Scan for the cell matching the given text and deliver its [x, y] coordinate at center. 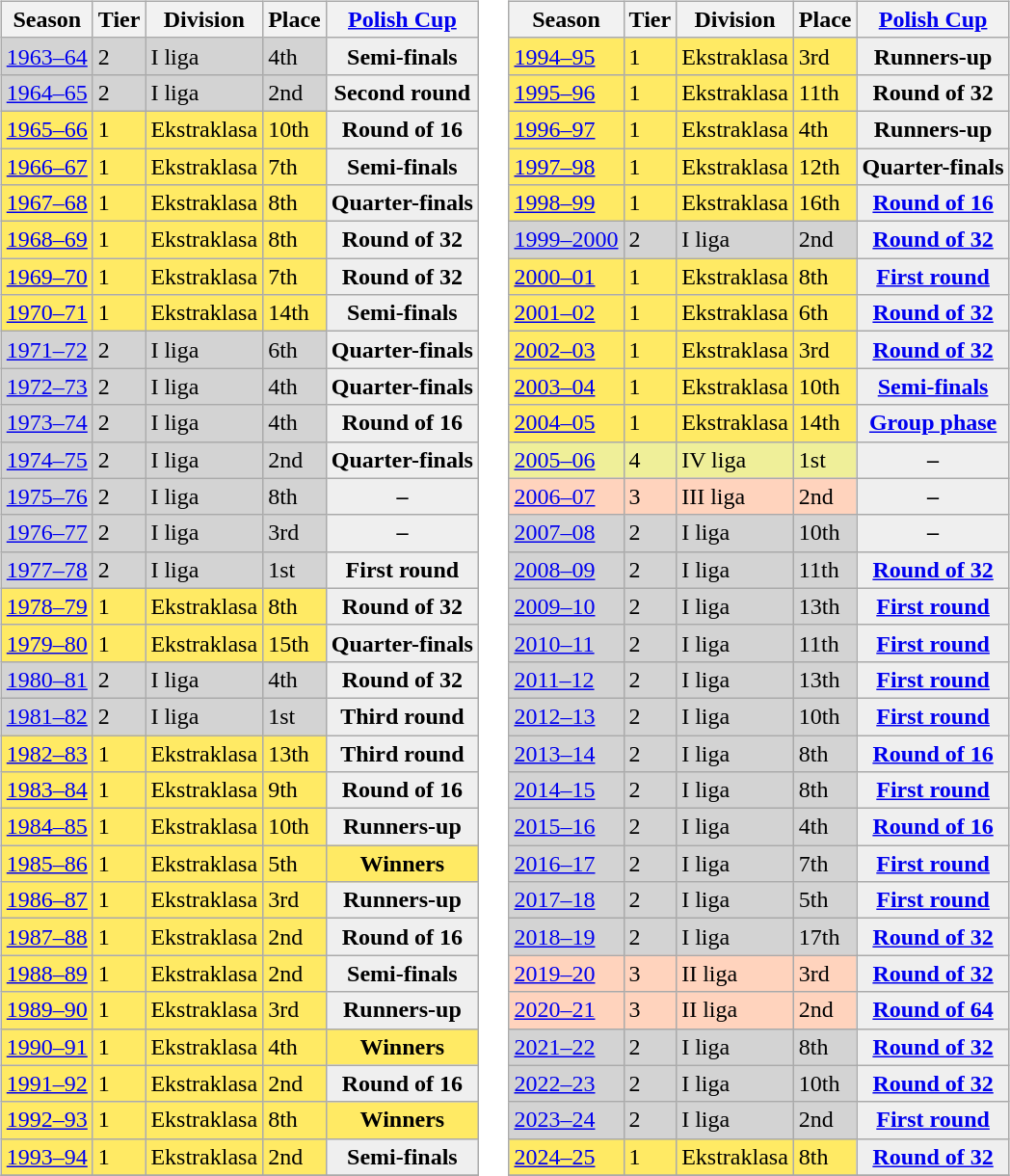
1999–2000 [567, 240]
1986–87 [46, 900]
1987–88 [46, 937]
16th [825, 203]
2022–23 [567, 1083]
2013–14 [567, 753]
2007–08 [567, 533]
2009–10 [567, 606]
III liga [735, 496]
Group phase [933, 423]
2000–01 [567, 277]
1975–76 [46, 496]
2017–18 [567, 900]
1977–78 [46, 570]
15th [295, 643]
1997–98 [567, 167]
1990–91 [46, 1047]
2021–22 [567, 1047]
2014–15 [567, 790]
1995–96 [567, 93]
1967–68 [46, 203]
1993–94 [46, 1157]
1984–85 [46, 827]
2001–02 [567, 313]
2010–11 [567, 643]
1981–82 [46, 716]
2020–21 [567, 1010]
1996–97 [567, 129]
1971–72 [46, 350]
2005–06 [567, 460]
17th [825, 937]
2024–25 [567, 1157]
2019–20 [567, 974]
1979–80 [46, 643]
1965–66 [46, 129]
2016–17 [567, 864]
2023–24 [567, 1120]
1991–92 [46, 1083]
IV liga [735, 460]
Round of 64 [933, 1010]
1974–75 [46, 460]
1966–67 [46, 167]
2015–16 [567, 827]
1972–73 [46, 387]
1964–65 [46, 93]
1970–71 [46, 313]
1968–69 [46, 240]
1980–81 [46, 680]
4 [650, 460]
1985–86 [46, 864]
2004–05 [567, 423]
1973–74 [46, 423]
1963–64 [46, 56]
2003–04 [567, 387]
1998–99 [567, 203]
2012–13 [567, 716]
1982–83 [46, 753]
1992–93 [46, 1120]
2008–09 [567, 570]
1969–70 [46, 277]
1994–95 [567, 56]
9th [295, 790]
2011–12 [567, 680]
1988–89 [46, 974]
1978–79 [46, 606]
1983–84 [46, 790]
2006–07 [567, 496]
Second round [402, 93]
2018–19 [567, 937]
1976–77 [46, 533]
12th [825, 167]
2002–03 [567, 350]
1989–90 [46, 1010]
